From the cell containing the given text, extract its center point as (X, Y) coordinate. 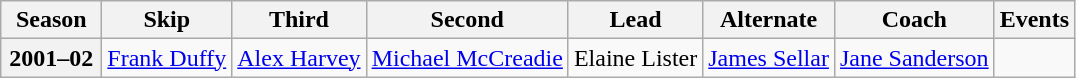
Season (52, 20)
Alternate (769, 20)
Lead (635, 20)
Events (1034, 20)
Coach (914, 20)
Skip (167, 20)
James Sellar (769, 58)
Michael McCreadie (467, 58)
Jane Sanderson (914, 58)
Alex Harvey (299, 58)
2001–02 (52, 58)
Third (299, 20)
Second (467, 20)
Elaine Lister (635, 58)
Frank Duffy (167, 58)
